Capture the cell that displays the provided text and extract its [X, Y] central coordinate. 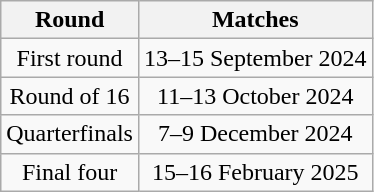
Round of 16 [70, 96]
Quarterfinals [70, 134]
15–16 February 2025 [255, 172]
Matches [255, 20]
Round [70, 20]
7–9 December 2024 [255, 134]
First round [70, 58]
13–15 September 2024 [255, 58]
11–13 October 2024 [255, 96]
Final four [70, 172]
